Search for the cell housing the specified text and yield its [X, Y] center coordinate. 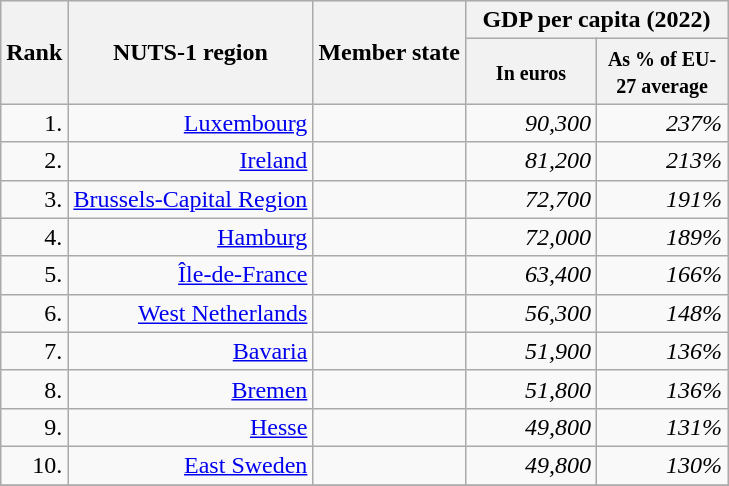
8. [34, 389]
Rank [34, 52]
West Netherlands [190, 313]
5. [34, 275]
72,000 [530, 237]
130% [662, 465]
7. [34, 351]
90,300 [530, 123]
1. [34, 123]
237% [662, 123]
Bremen [190, 389]
In euros [530, 72]
9. [34, 427]
GDP per capita (2022) [596, 20]
Bavaria [190, 351]
189% [662, 237]
As % of EU-27 average [662, 72]
81,200 [530, 161]
Brussels-Capital Region [190, 199]
72,700 [530, 199]
4. [34, 237]
Hesse [190, 427]
Ireland [190, 161]
213% [662, 161]
Île-de-France [190, 275]
10. [34, 465]
Luxembourg [190, 123]
166% [662, 275]
51,900 [530, 351]
2. [34, 161]
Member state [390, 52]
6. [34, 313]
148% [662, 313]
NUTS-1 region [190, 52]
131% [662, 427]
East Sweden [190, 465]
3. [34, 199]
191% [662, 199]
51,800 [530, 389]
63,400 [530, 275]
Hamburg [190, 237]
56,300 [530, 313]
